Locate the cell with the specified text and output its (x, y) center coordinate. 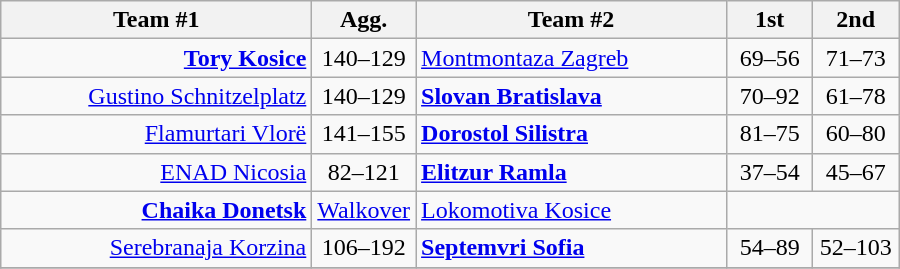
Team #1 (156, 20)
71–73 (856, 58)
106–192 (364, 248)
Septemvri Sofia (572, 248)
Montmontaza Zagreb (572, 58)
Serebranaja Korzina (156, 248)
Chaika Donetsk (156, 210)
Slovan Bratislava (572, 96)
70–92 (770, 96)
Team #2 (572, 20)
81–75 (770, 134)
Lokomotiva Kosice (572, 210)
ENAD Nicosia (156, 172)
Elitzur Ramla (572, 172)
Walkover (364, 210)
Dorostol Silistra (572, 134)
69–56 (770, 58)
82–121 (364, 172)
61–78 (856, 96)
60–80 (856, 134)
Tory Kosice (156, 58)
1st (770, 20)
37–54 (770, 172)
54–89 (770, 248)
52–103 (856, 248)
45–67 (856, 172)
Agg. (364, 20)
Gustino Schnitzelplatz (156, 96)
141–155 (364, 134)
Flamurtari Vlorë (156, 134)
2nd (856, 20)
